From the cell containing the given text, extract its center point as (x, y) coordinate. 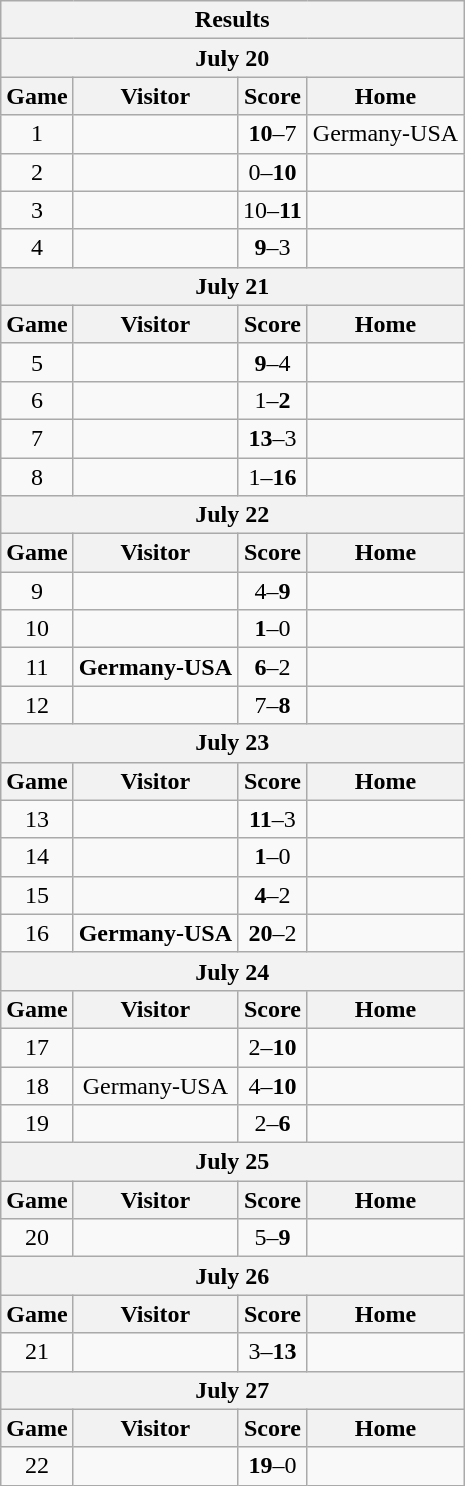
9–3 (273, 248)
Results (232, 20)
6 (37, 400)
July 27 (232, 1390)
2–10 (273, 1047)
7–8 (273, 705)
19–0 (273, 1466)
19 (37, 1124)
4–2 (273, 895)
12 (37, 705)
7 (37, 438)
2 (37, 172)
0–10 (273, 172)
July 26 (232, 1276)
1–2 (273, 400)
10 (37, 629)
July 22 (232, 515)
11 (37, 667)
15 (37, 895)
July 21 (232, 286)
9–4 (273, 362)
3 (37, 210)
1–16 (273, 477)
22 (37, 1466)
1 (37, 134)
July 25 (232, 1162)
4–10 (273, 1085)
13–3 (273, 438)
10–7 (273, 134)
9 (37, 591)
5–9 (273, 1238)
14 (37, 857)
3–13 (273, 1352)
20 (37, 1238)
20–2 (273, 933)
18 (37, 1085)
8 (37, 477)
17 (37, 1047)
11–3 (273, 819)
July 20 (232, 58)
21 (37, 1352)
July 24 (232, 971)
2–6 (273, 1124)
July 23 (232, 743)
10–11 (273, 210)
5 (37, 362)
4 (37, 248)
13 (37, 819)
16 (37, 933)
4–9 (273, 591)
6–2 (273, 667)
